Search for the cell housing the specified text and yield its [X, Y] center coordinate. 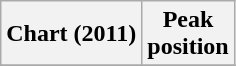
Chart (2011) [72, 34]
Peak position [188, 34]
